Return [X, Y] of the center of cell containing provided text 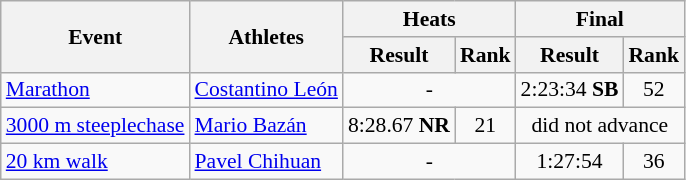
Mario Bazán [266, 126]
36 [654, 162]
Heats [430, 19]
3000 m steeplechase [96, 126]
Costantino León [266, 90]
2:23:34 SB [570, 90]
1:27:54 [570, 162]
20 km walk [96, 162]
Event [96, 36]
Athletes [266, 36]
Marathon [96, 90]
52 [654, 90]
Final [600, 19]
21 [486, 126]
8:28.67 NR [399, 126]
did not advance [600, 126]
Pavel Chihuan [266, 162]
